Locate the cell with the specified text and output its [x, y] center coordinate. 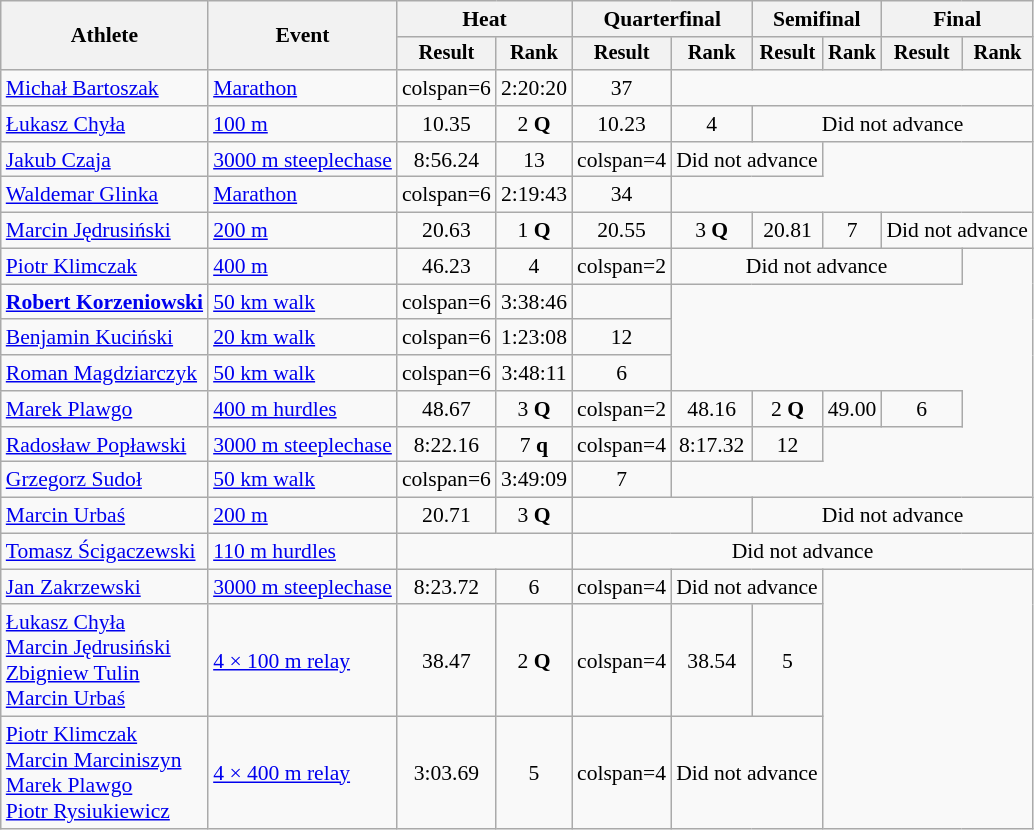
Marcin Urbaś [104, 516]
Marek Plawgo [104, 409]
Tomasz Ścigaczewski [104, 552]
3:49:09 [534, 480]
100 m [302, 124]
7 q [534, 445]
Roman Magdziarczyk [104, 373]
Athlete [104, 36]
Semifinal [816, 19]
2:20:20 [534, 88]
Waldemar Glinka [104, 195]
3:38:46 [534, 302]
Benjamin Kuciński [104, 338]
Radosław Popławski [104, 445]
8:23.72 [446, 587]
20.55 [622, 231]
Robert Korzeniowski [104, 302]
Grzegorz Sudoł [104, 480]
48.67 [446, 409]
2:19:43 [534, 195]
10.23 [622, 124]
20.71 [446, 516]
3:03.69 [446, 773]
8:22.16 [446, 445]
20.63 [446, 231]
37 [622, 88]
110 m hurdles [302, 552]
1:23:08 [534, 338]
Piotr Klimczak [104, 267]
400 m [302, 267]
13 [534, 160]
20.81 [787, 231]
3:48:11 [534, 373]
Michał Bartoszak [104, 88]
34 [622, 195]
38.47 [446, 661]
400 m hurdles [302, 409]
8:17.32 [712, 445]
Jakub Czaja [104, 160]
10.35 [446, 124]
Piotr KlimczakMarcin MarciniszynMarek PlawgoPiotr Rysiukiewicz [104, 773]
Heat [484, 19]
Łukasz Chyła [104, 124]
38.54 [712, 661]
20 km walk [302, 338]
49.00 [852, 409]
46.23 [446, 267]
1 Q [534, 231]
Quarterfinal [662, 19]
Łukasz ChyłaMarcin JędrusińskiZbigniew TulinMarcin Urbaś [104, 661]
8:56.24 [446, 160]
48.16 [712, 409]
Jan Zakrzewski [104, 587]
4 × 400 m relay [302, 773]
4 × 100 m relay [302, 661]
Final [957, 19]
Marcin Jędrusiński [104, 231]
Event [302, 36]
